Locate the cell with the specified text and output its (x, y) center coordinate. 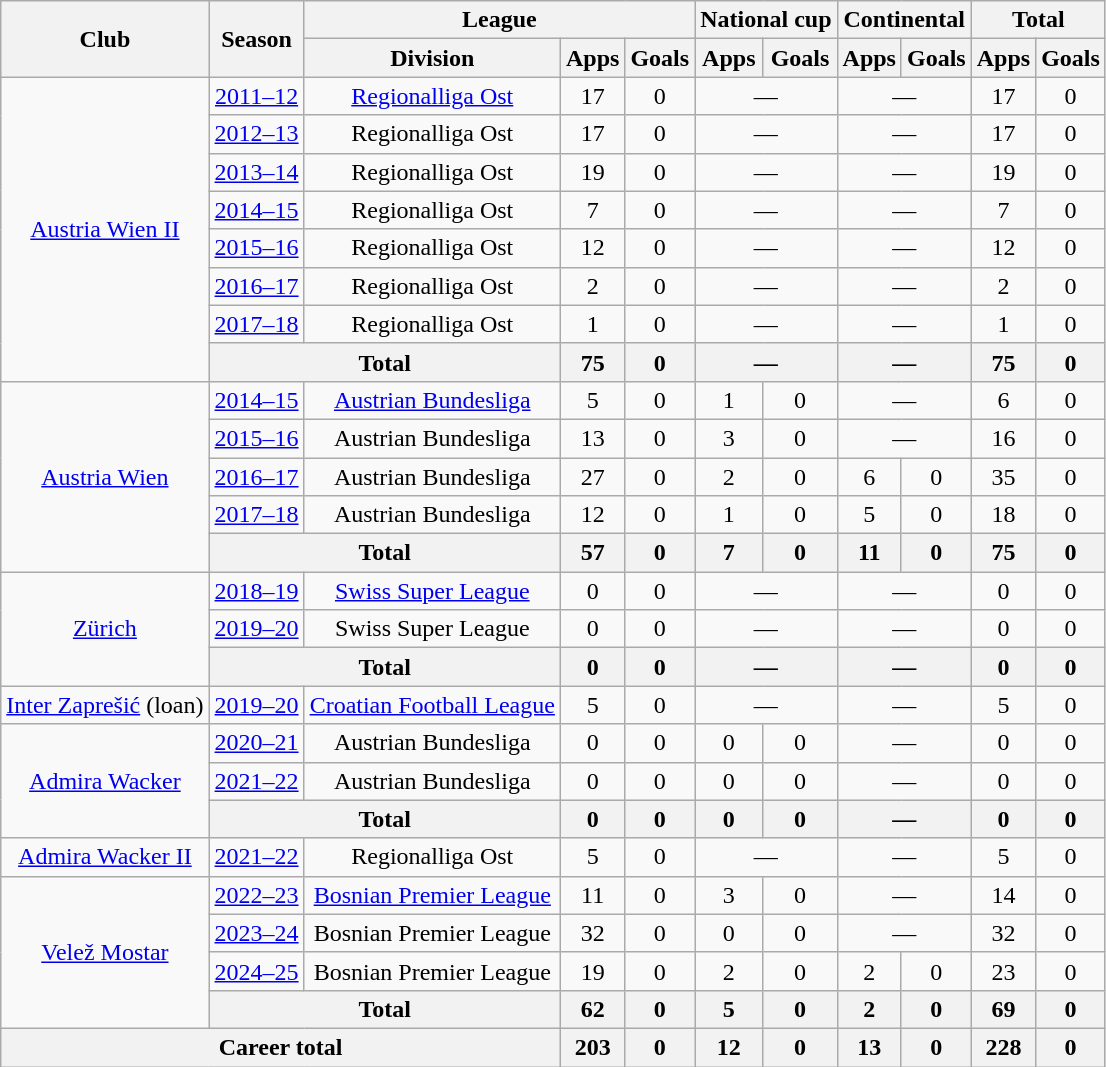
Continental (904, 20)
2020–21 (256, 743)
18 (1003, 515)
2013–14 (256, 172)
35 (1003, 477)
23 (1003, 971)
Admira Wacker (105, 781)
27 (592, 477)
Club (105, 39)
Career total (281, 1047)
Austria Wien II (105, 229)
62 (592, 1009)
2012–13 (256, 134)
Inter Zaprešić (loan) (105, 705)
Season (256, 39)
2018–19 (256, 591)
2022–23 (256, 895)
National cup (766, 20)
Velež Mostar (105, 952)
2011–12 (256, 96)
Croatian Football League (432, 705)
Admira Wacker II (105, 857)
57 (592, 553)
League (500, 20)
2024–25 (256, 971)
14 (1003, 895)
2023–24 (256, 933)
Austria Wien (105, 476)
Zürich (105, 629)
69 (1003, 1009)
Division (432, 58)
16 (1003, 438)
228 (1003, 1047)
203 (592, 1047)
